Return (X, Y) of the center of cell containing provided text 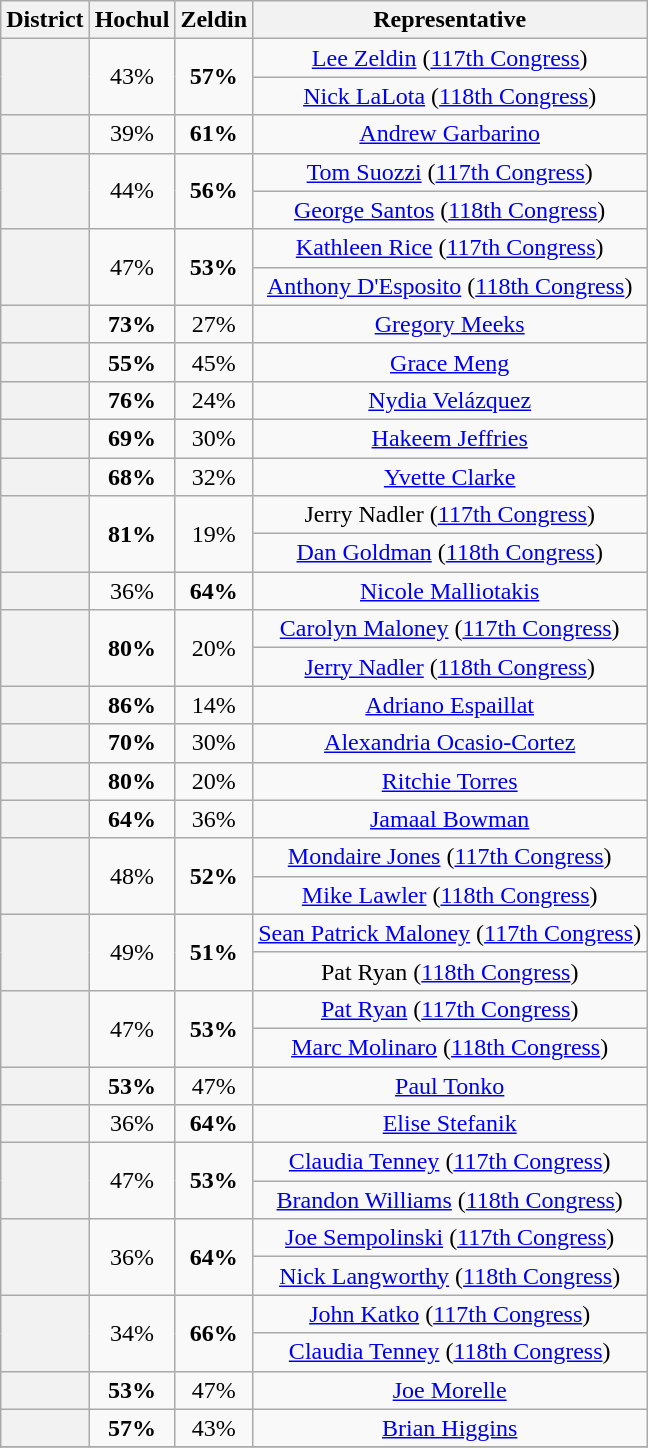
55% (132, 362)
14% (214, 705)
Alexandria Ocasio-Cortez (450, 743)
Yvette Clarke (450, 477)
Grace Meng (450, 362)
Hakeem Jeffries (450, 438)
Lee Zeldin (117th Congress) (450, 58)
Nydia Velázquez (450, 400)
Hochul (132, 20)
Nick LaLota (118th Congress) (450, 96)
73% (132, 324)
Elise Stefanik (450, 1124)
Gregory Meeks (450, 324)
45% (214, 362)
86% (132, 705)
49% (132, 952)
Anthony D'Esposito (118th Congress) (450, 286)
Jerry Nadler (117th Congress) (450, 515)
39% (132, 134)
51% (214, 952)
Dan Goldman (118th Congress) (450, 553)
Nick Langworthy (118th Congress) (450, 1276)
27% (214, 324)
Paul Tonko (450, 1085)
Jamaal Bowman (450, 819)
Ritchie Torres (450, 781)
34% (132, 1333)
Pat Ryan (118th Congress) (450, 971)
Claudia Tenney (118th Congress) (450, 1352)
24% (214, 400)
Representative (450, 20)
19% (214, 534)
70% (132, 743)
48% (132, 876)
56% (214, 191)
32% (214, 477)
52% (214, 876)
Kathleen Rice (117th Congress) (450, 248)
Joe Sempolinski (117th Congress) (450, 1238)
69% (132, 438)
Claudia Tenney (117th Congress) (450, 1162)
Mondaire Jones (117th Congress) (450, 857)
Brian Higgins (450, 1428)
61% (214, 134)
Marc Molinaro (118th Congress) (450, 1047)
Joe Morelle (450, 1390)
Sean Patrick Maloney (117th Congress) (450, 933)
Adriano Espaillat (450, 705)
Nicole Malliotakis (450, 591)
68% (132, 477)
Brandon Williams (118th Congress) (450, 1200)
76% (132, 400)
66% (214, 1333)
Andrew Garbarino (450, 134)
81% (132, 534)
44% (132, 191)
Mike Lawler (118th Congress) (450, 895)
Pat Ryan (117th Congress) (450, 1009)
Jerry Nadler (118th Congress) (450, 667)
John Katko (117th Congress) (450, 1314)
Tom Suozzi (117th Congress) (450, 172)
Carolyn Maloney (117th Congress) (450, 629)
District (45, 20)
Zeldin (214, 20)
George Santos (118th Congress) (450, 210)
